Locate the cell with the specified text and output its (X, Y) center coordinate. 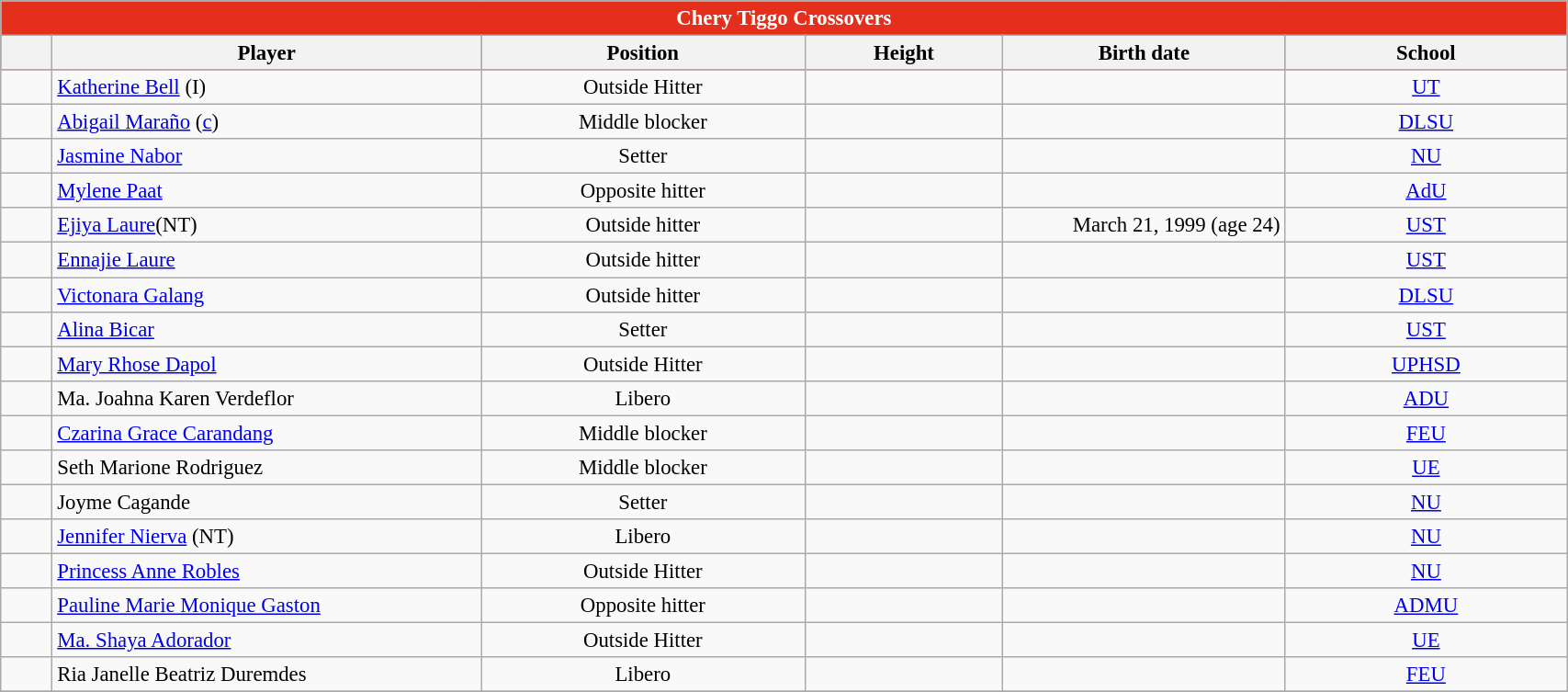
UT (1426, 87)
Birth date (1145, 53)
Joyme Cagande (266, 502)
Katherine Bell (I) (266, 87)
Jennifer Nierva (NT) (266, 537)
Victonara Galang (266, 295)
Jasmine Nabor (266, 156)
Czarina Grace Carandang (266, 433)
Position (643, 53)
Mary Rhose Dapol (266, 364)
Height (904, 53)
Player (266, 53)
ADMU (1426, 606)
AdU (1426, 191)
Seth Marione Rodriguez (266, 468)
Princess Anne Robles (266, 571)
Mylene Paat (266, 191)
School (1426, 53)
Ma. Joahna Karen Verdeflor (266, 398)
March 21, 1999 (age 24) (1145, 225)
Ennajie Laure (266, 260)
Pauline Marie Monique Gaston (266, 606)
ADU (1426, 398)
Chery Tiggo Crossovers (784, 18)
UPHSD (1426, 364)
Abigail Maraño (c) (266, 122)
Ria Janelle Beatriz Duremdes (266, 675)
Ma. Shaya Adorador (266, 641)
Alina Bicar (266, 329)
Ejiya Laure(NT) (266, 225)
